Identify which cell holds the provided text, then report its (X, Y) central coordinate. 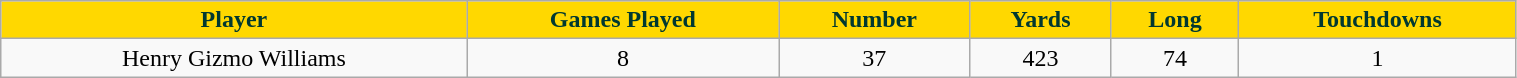
423 (1040, 58)
8 (623, 58)
Touchdowns (1378, 20)
1 (1378, 58)
Henry Gizmo Williams (234, 58)
Number (874, 20)
Long (1175, 20)
Player (234, 20)
Yards (1040, 20)
Games Played (623, 20)
37 (874, 58)
74 (1175, 58)
